Pinpoint the cell where the given text exists, returning its [X, Y] midpoint coordinate. 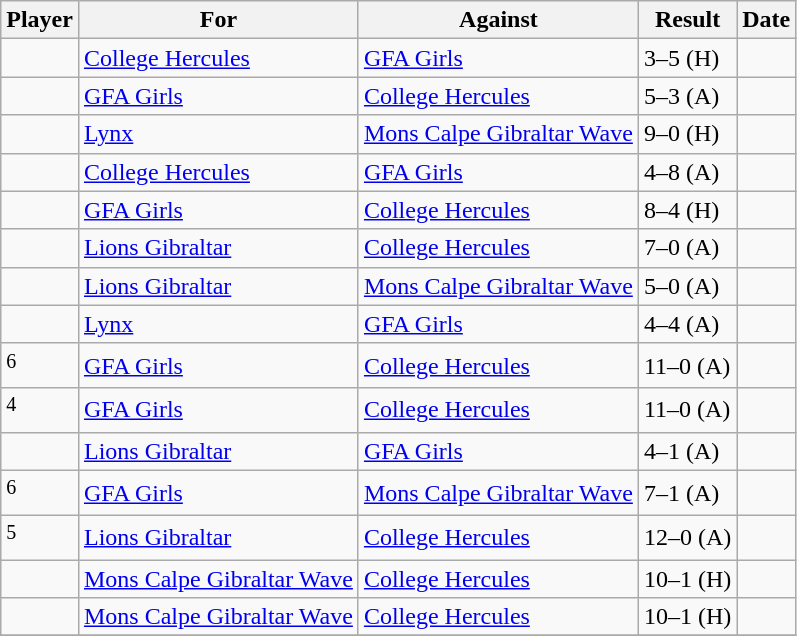
Result [687, 20]
7–1 (A) [687, 492]
8–4 (H) [687, 210]
7–0 (A) [687, 248]
4 [40, 410]
5–3 (A) [687, 96]
5 [40, 538]
4–8 (A) [687, 172]
Date [766, 20]
9–0 (H) [687, 134]
4–1 (A) [687, 451]
5–0 (A) [687, 286]
For [218, 20]
12–0 (A) [687, 538]
4–4 (A) [687, 324]
3–5 (H) [687, 58]
Against [498, 20]
Player [40, 20]
